Return the [x, y] coordinate for the center point of the cell that contains the specified text.  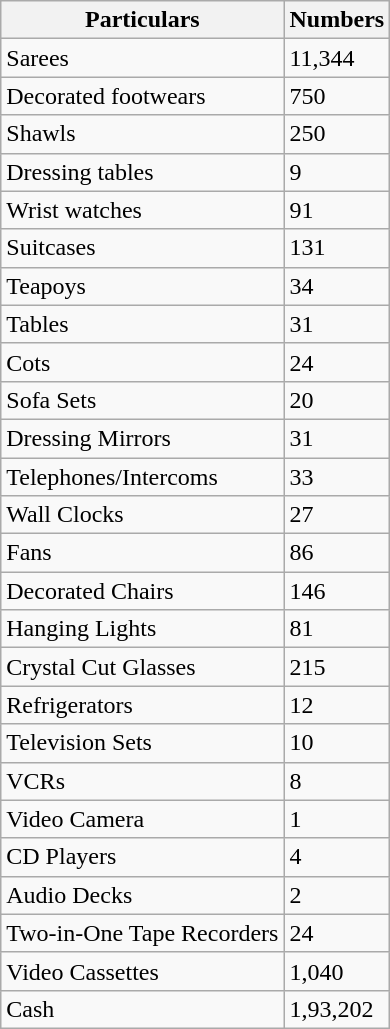
33 [337, 477]
Decorated footwears [142, 96]
91 [337, 210]
Numbers [337, 20]
Dressing Mirrors [142, 438]
4 [337, 857]
CD Players [142, 857]
Particulars [142, 20]
Cash [142, 1009]
Video Camera [142, 819]
Teapoys [142, 286]
131 [337, 248]
1,040 [337, 971]
750 [337, 96]
215 [337, 667]
8 [337, 781]
11,344 [337, 58]
9 [337, 172]
Two-in-One Tape Recorders [142, 933]
Tables [142, 324]
Decorated Chairs [142, 591]
Wall Clocks [142, 515]
Fans [142, 553]
1,93,202 [337, 1009]
Refrigerators [142, 705]
Suitcases [142, 248]
Cots [142, 362]
Television Sets [142, 743]
2 [337, 895]
12 [337, 705]
86 [337, 553]
VCRs [142, 781]
34 [337, 286]
Video Cassettes [142, 971]
1 [337, 819]
Wrist watches [142, 210]
Dressing tables [142, 172]
20 [337, 400]
10 [337, 743]
Sarees [142, 58]
Shawls [142, 134]
81 [337, 629]
250 [337, 134]
Sofa Sets [142, 400]
146 [337, 591]
Crystal Cut Glasses [142, 667]
27 [337, 515]
Telephones/Intercoms [142, 477]
Hanging Lights [142, 629]
Audio Decks [142, 895]
